For the text-containing cell, return its midpoint in [x, y] coordinate format. 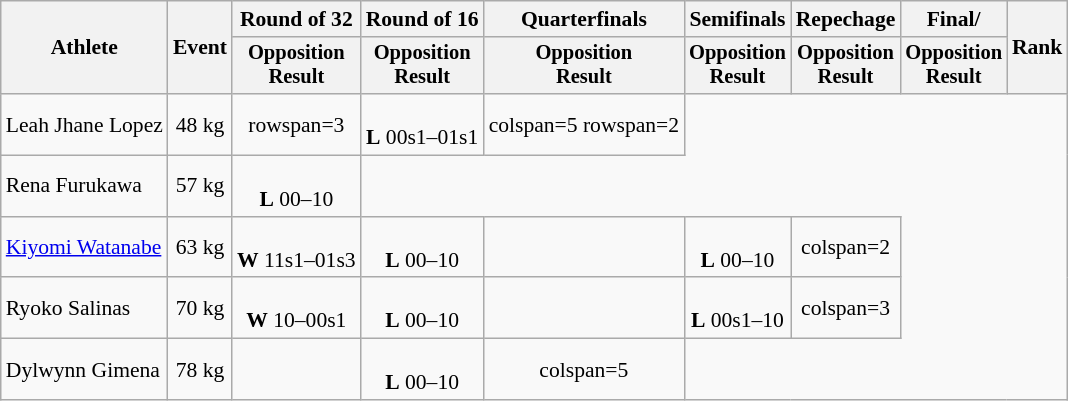
70 kg [200, 308]
Round of 16 [422, 19]
L 00s1–01s1 [422, 124]
Quarterfinals [584, 19]
Athlete [84, 48]
57 kg [200, 186]
W 10–00s1 [296, 308]
rowspan=3 [296, 124]
L 00s1–10 [738, 308]
Leah Jhane Lopez [84, 124]
Dylwynn Gimena [84, 370]
Rank [1038, 48]
colspan=2 [846, 248]
Semifinals [738, 19]
63 kg [200, 248]
Round of 32 [296, 19]
Ryoko Salinas [84, 308]
78 kg [200, 370]
Repechage [846, 19]
48 kg [200, 124]
Final/ [954, 19]
colspan=5 [584, 370]
Event [200, 48]
colspan=5 rowspan=2 [584, 124]
Rena Furukawa [84, 186]
colspan=3 [846, 308]
W 11s1–01s3 [296, 248]
Kiyomi Watanabe [84, 248]
